From the cell containing the given text, extract its center point as [x, y] coordinate. 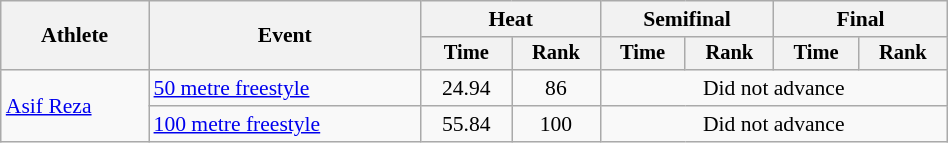
Final [861, 19]
100 metre freestyle [285, 124]
Heat [510, 19]
24.94 [466, 88]
100 [556, 124]
Semifinal [686, 19]
Athlete [75, 36]
86 [556, 88]
50 metre freestyle [285, 88]
Asif Reza [75, 106]
Event [285, 36]
55.84 [466, 124]
